Search for the cell housing the specified text and yield its (x, y) center coordinate. 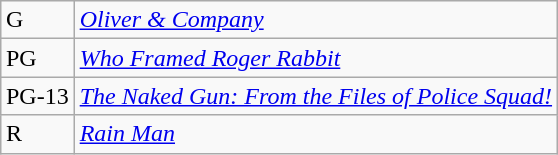
PG-13 (37, 96)
The Naked Gun: From the Files of Police Squad! (316, 96)
R (37, 134)
Rain Man (316, 134)
G (37, 20)
Who Framed Roger Rabbit (316, 58)
Oliver & Company (316, 20)
PG (37, 58)
